Return the [X, Y] coordinate for the center point of the cell that contains the specified text.  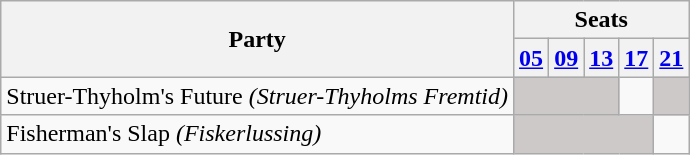
Party [258, 39]
Seats [602, 20]
09 [566, 58]
17 [636, 58]
13 [602, 58]
Struer-Thyholm's Future (Struer-Thyholms Fremtid) [258, 96]
21 [672, 58]
Fisherman's Slap (Fiskerlussing) [258, 134]
05 [532, 58]
